Output the [x, y] coordinate of the center of the cell containing the given text.  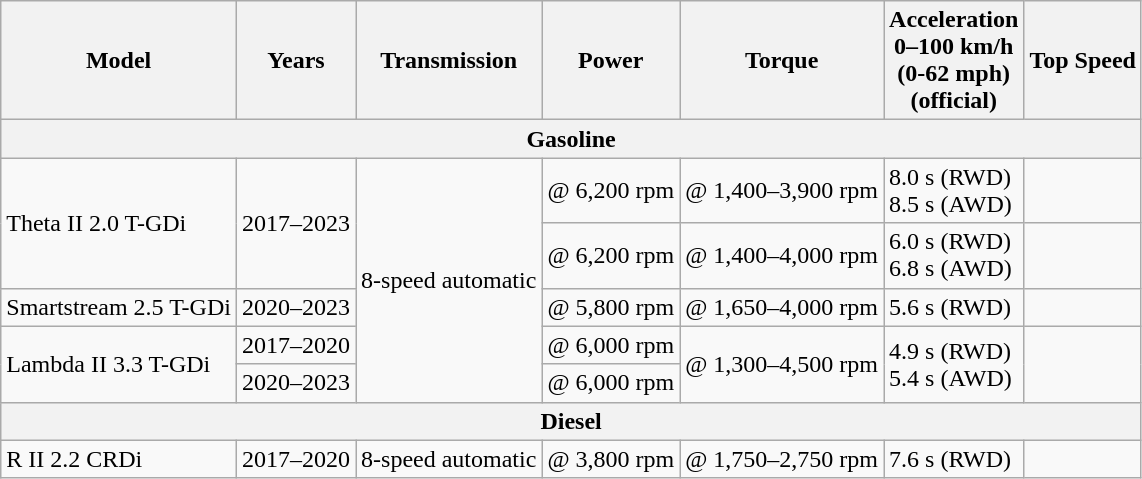
Diesel [572, 421]
@ 5,800 rpm [611, 307]
Theta II 2.0 T-GDi [119, 223]
6.0 s (RWD)6.8 s (AWD) [954, 256]
Power [611, 60]
@ 1,650–4,000 rpm [782, 307]
R II 2.2 CRDi [119, 459]
4.9 s (RWD)5.4 s (AWD) [954, 364]
5.6 s (RWD) [954, 307]
Gasoline [572, 139]
2017–2023 [296, 223]
Acceleration0–100 km/h(0-62 mph)(official) [954, 60]
Top Speed [1083, 60]
Lambda II 3.3 T-GDi [119, 364]
8.0 s (RWD)8.5 s (AWD) [954, 190]
Smartstream 2.5 T-GDi [119, 307]
@ 1,300–4,500 rpm [782, 364]
Torque [782, 60]
@ 1,400–3,900 rpm [782, 190]
7.6 s (RWD) [954, 459]
Model [119, 60]
@ 1,750–2,750 rpm [782, 459]
Transmission [449, 60]
@ 1,400–4,000 rpm [782, 256]
@ 3,800 rpm [611, 459]
Years [296, 60]
